For the text-containing cell, return its midpoint in [x, y] coordinate format. 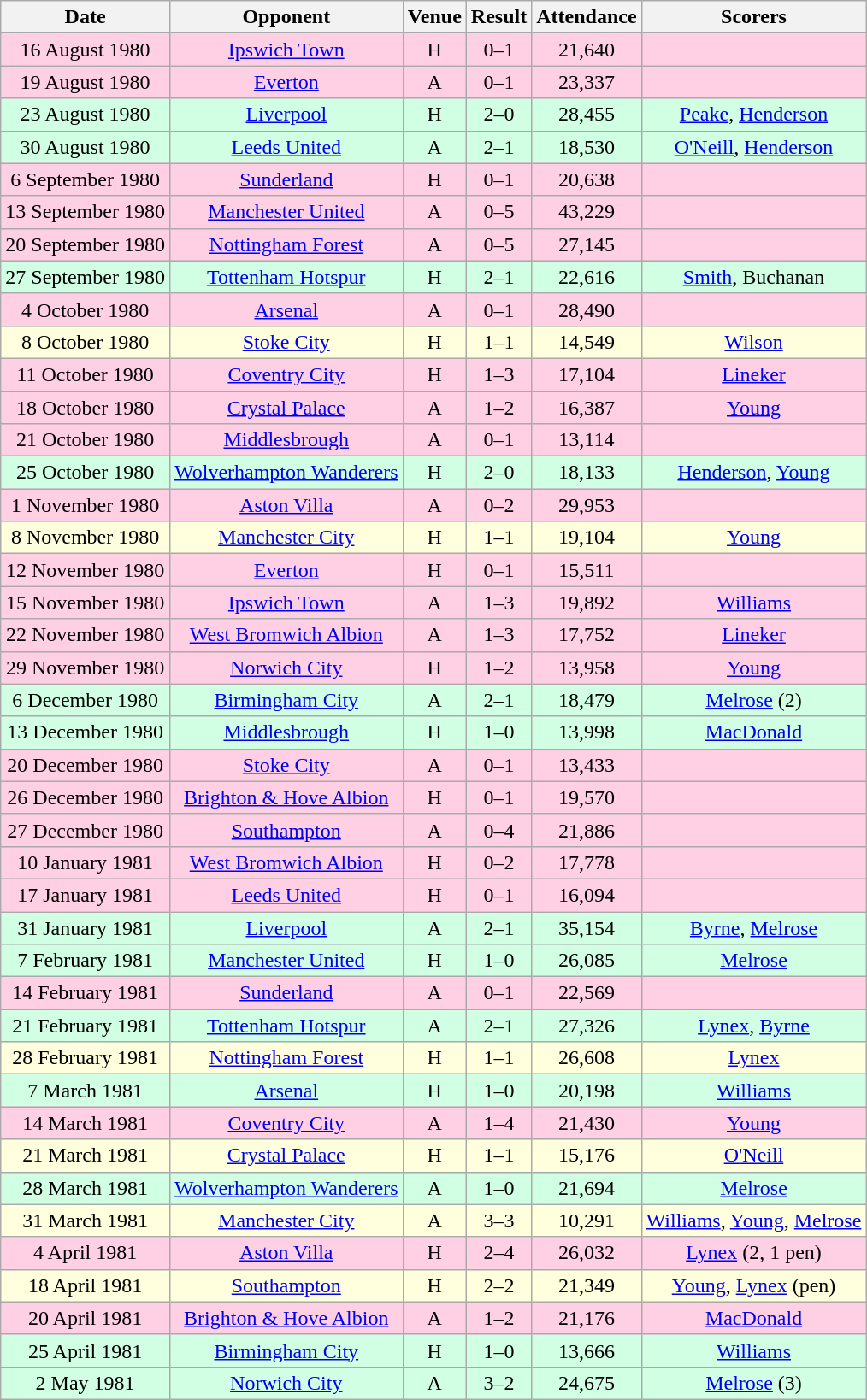
20,638 [587, 179]
29 November 1980 [86, 668]
Peake, Henderson [754, 115]
6 December 1980 [86, 700]
16 August 1980 [86, 50]
8 November 1980 [86, 538]
14 February 1981 [86, 993]
20,198 [587, 1091]
1 November 1980 [86, 505]
2 May 1981 [86, 1383]
21,694 [587, 1188]
17,778 [587, 862]
29,953 [587, 505]
Melrose (2) [754, 700]
13,958 [587, 668]
0–4 [498, 830]
Opponent [286, 17]
O'Neill [754, 1156]
Henderson, Young [754, 473]
Melrose (3) [754, 1383]
19 August 1980 [86, 82]
11 October 1980 [86, 374]
20 April 1981 [86, 1318]
21,886 [587, 830]
18,479 [587, 700]
Scorers [754, 17]
28 March 1981 [86, 1188]
43,229 [587, 212]
17,752 [587, 635]
3–2 [498, 1383]
19,104 [587, 538]
2–4 [498, 1253]
10 January 1981 [86, 862]
Lynex, Byrne [754, 1026]
23 August 1980 [86, 115]
14 March 1981 [86, 1123]
22 November 1980 [86, 635]
26,032 [587, 1253]
21 March 1981 [86, 1156]
13,114 [587, 440]
6 September 1980 [86, 179]
21,640 [587, 50]
31 March 1981 [86, 1221]
Lynex (2, 1 pen) [754, 1253]
16,094 [587, 895]
Wilson [754, 342]
7 March 1981 [86, 1091]
24,675 [587, 1383]
27,326 [587, 1026]
Young, Lynex (pen) [754, 1285]
12 November 1980 [86, 570]
7 February 1981 [86, 961]
Result [498, 17]
26 December 1980 [86, 797]
Smith, Buchanan [754, 277]
22,569 [587, 993]
26,608 [587, 1058]
19,570 [587, 797]
30 August 1980 [86, 147]
3–3 [498, 1221]
21,349 [587, 1285]
15,176 [587, 1156]
27 December 1980 [86, 830]
25 October 1980 [86, 473]
21 February 1981 [86, 1026]
Date [86, 17]
17,104 [587, 374]
16,387 [587, 408]
13 December 1980 [86, 732]
26,085 [587, 961]
4 October 1980 [86, 309]
10,291 [587, 1221]
13 September 1980 [86, 212]
18 October 1980 [86, 408]
Venue [434, 17]
28 February 1981 [86, 1058]
27,145 [587, 244]
13,998 [587, 732]
23,337 [587, 82]
21,176 [587, 1318]
28,490 [587, 309]
4 April 1981 [86, 1253]
13,666 [587, 1350]
Attendance [587, 17]
1–4 [498, 1123]
Byrne, Melrose [754, 927]
35,154 [587, 927]
18 April 1981 [86, 1285]
21,430 [587, 1123]
28,455 [587, 115]
15,511 [587, 570]
19,892 [587, 603]
17 January 1981 [86, 895]
27 September 1980 [86, 277]
8 October 1980 [86, 342]
13,433 [587, 765]
21 October 1980 [86, 440]
2–2 [498, 1285]
18,133 [587, 473]
Lynex [754, 1058]
O'Neill, Henderson [754, 147]
22,616 [587, 277]
20 December 1980 [86, 765]
15 November 1980 [86, 603]
18,530 [587, 147]
Williams, Young, Melrose [754, 1221]
25 April 1981 [86, 1350]
31 January 1981 [86, 927]
14,549 [587, 342]
20 September 1980 [86, 244]
